Locate the cell with the specified text and output its [X, Y] center coordinate. 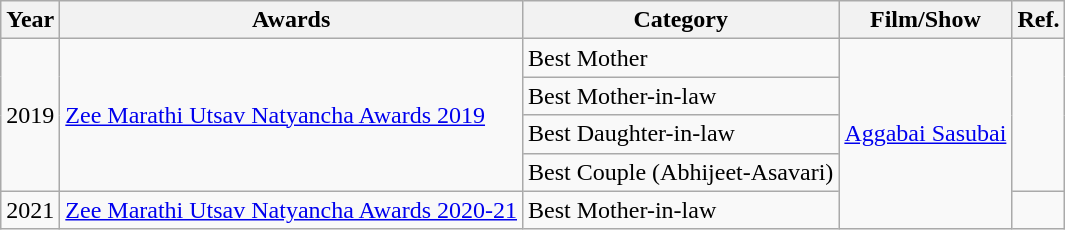
Year [30, 20]
Ref. [1038, 20]
Best Daughter-in-law [681, 134]
Best Couple (Abhijeet-Asavari) [681, 172]
2019 [30, 115]
Film/Show [926, 20]
Zee Marathi Utsav Natyancha Awards 2019 [292, 115]
2021 [30, 210]
Zee Marathi Utsav Natyancha Awards 2020-21 [292, 210]
Best Mother [681, 58]
Aggabai Sasubai [926, 134]
Category [681, 20]
Awards [292, 20]
